Pinpoint the cell where the given text exists, returning its [x, y] midpoint coordinate. 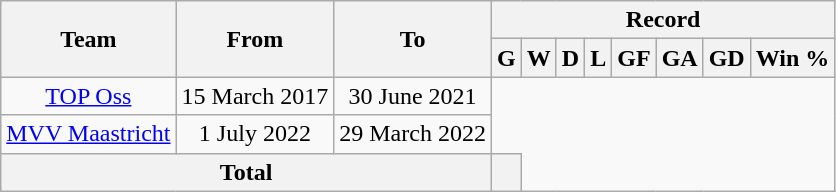
TOP Oss [88, 96]
Total [246, 172]
Win % [792, 58]
GD [726, 58]
G [506, 58]
30 June 2021 [413, 96]
GF [634, 58]
1 July 2022 [255, 134]
W [538, 58]
15 March 2017 [255, 96]
29 March 2022 [413, 134]
D [570, 58]
Team [88, 39]
Record [662, 20]
L [598, 58]
GA [680, 58]
MVV Maastricht [88, 134]
To [413, 39]
From [255, 39]
